Find where the given text appears and provide that cell's center as [X, Y] coordinate. 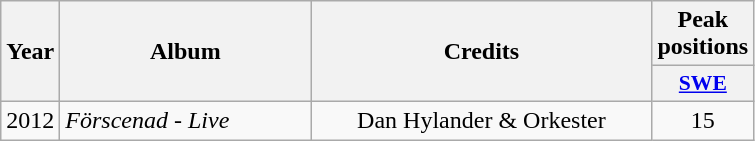
Year [30, 52]
Credits [482, 52]
Förscenad - Live [186, 120]
Dan Hylander & Orkester [482, 120]
2012 [30, 120]
15 [703, 120]
Peak positions [703, 34]
Album [186, 52]
SWE [703, 84]
